Provide the [X, Y] coordinate of the cell's center where the given text is located.  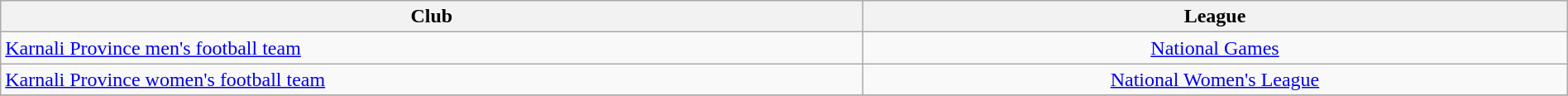
National Games [1216, 48]
Club [432, 17]
League [1216, 17]
Karnali Province women's football team [432, 79]
Karnali Province men's football team [432, 48]
National Women's League [1216, 79]
